Output the [X, Y] coordinate of the center of the cell containing the given text.  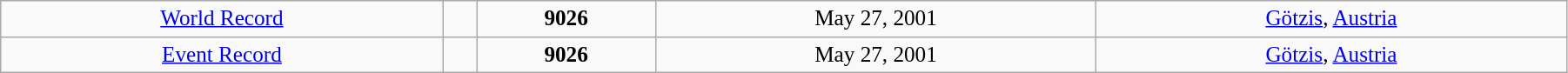
Event Record [222, 55]
World Record [222, 19]
